Pinpoint the cell where the given text exists, returning its (X, Y) midpoint coordinate. 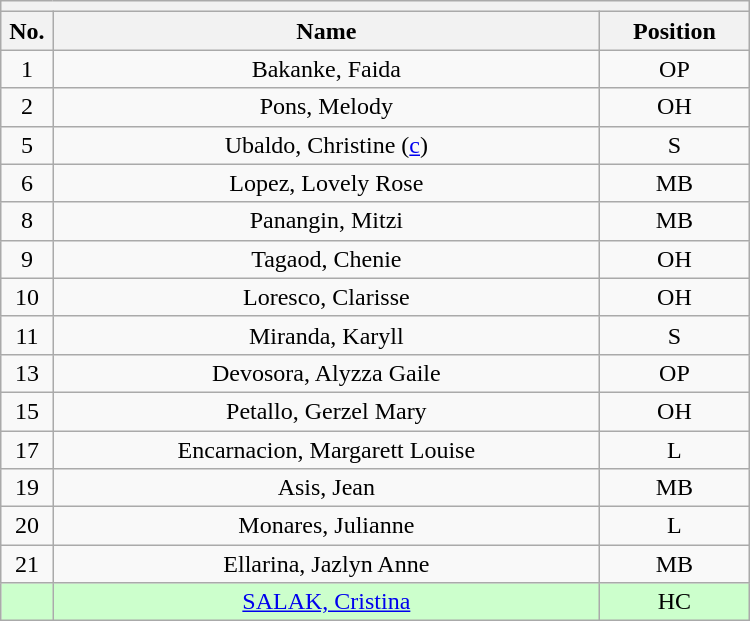
Monares, Julianne (326, 526)
Devosora, Alyzza Gaile (326, 373)
9 (27, 259)
Petallo, Gerzel Mary (326, 411)
17 (27, 449)
19 (27, 488)
SALAK, Cristina (326, 602)
Ellarina, Jazlyn Anne (326, 564)
10 (27, 297)
Name (326, 31)
Loresco, Clarisse (326, 297)
Tagaod, Chenie (326, 259)
Asis, Jean (326, 488)
2 (27, 107)
5 (27, 145)
11 (27, 335)
1 (27, 69)
Position (675, 31)
20 (27, 526)
21 (27, 564)
8 (27, 221)
Miranda, Karyll (326, 335)
Lopez, Lovely Rose (326, 183)
Bakanke, Faida (326, 69)
15 (27, 411)
Panangin, Mitzi (326, 221)
13 (27, 373)
No. (27, 31)
6 (27, 183)
Ubaldo, Christine (c) (326, 145)
Pons, Melody (326, 107)
Encarnacion, Margarett Louise (326, 449)
HC (675, 602)
